Return (x, y) of the center of cell containing provided text 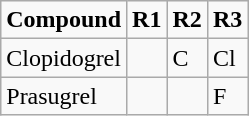
C (187, 58)
R3 (227, 20)
Cl (227, 58)
F (227, 96)
Prasugrel (64, 96)
R2 (187, 20)
R1 (147, 20)
Compound (64, 20)
Clopidogrel (64, 58)
